Output the [X, Y] coordinate of the center of the cell containing the given text.  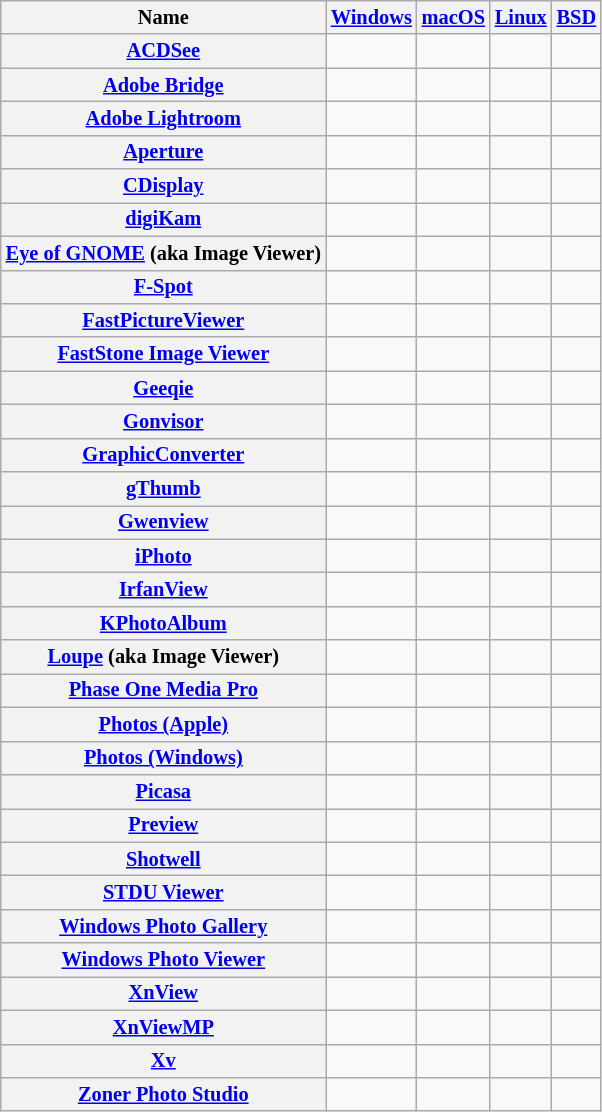
Geeqie [164, 388]
Adobe Lightroom [164, 118]
digiKam [164, 219]
Eye of GNOME (aka Image Viewer) [164, 253]
FastPictureViewer [164, 320]
GraphicConverter [164, 455]
KPhotoAlbum [164, 623]
IrfanView [164, 589]
iPhoto [164, 556]
gThumb [164, 489]
Phase One Media Pro [164, 690]
ACDSee [164, 51]
Adobe Bridge [164, 85]
XnView [164, 993]
Loupe (aka Image Viewer) [164, 657]
FastStone Image Viewer [164, 354]
Picasa [164, 791]
Linux [521, 17]
XnViewMP [164, 1027]
Windows Photo Viewer [164, 960]
Aperture [164, 152]
Photos (Windows) [164, 758]
Photos (Apple) [164, 724]
Gwenview [164, 522]
macOS [454, 17]
STDU Viewer [164, 892]
BSD [576, 17]
Windows [372, 17]
CDisplay [164, 186]
Shotwell [164, 859]
Preview [164, 825]
Name [164, 17]
Windows Photo Gallery [164, 926]
Xv [164, 1061]
F-Spot [164, 287]
Zoner Photo Studio [164, 1094]
Gonvisor [164, 421]
